Capture the cell that displays the provided text and extract its (x, y) central coordinate. 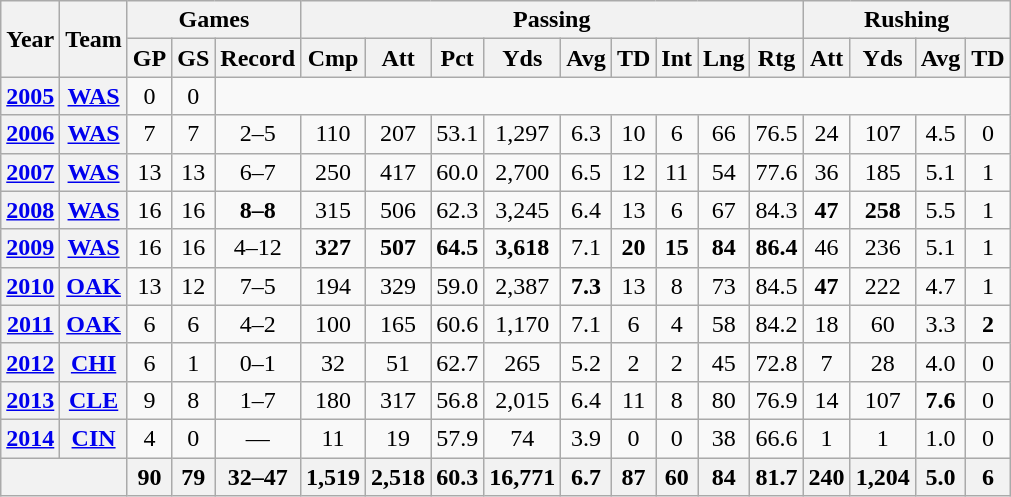
1,297 (522, 134)
3,245 (522, 210)
76.9 (776, 400)
265 (522, 362)
Team (94, 39)
67 (724, 210)
250 (334, 172)
7.3 (586, 286)
84.5 (776, 286)
32 (334, 362)
16,771 (522, 477)
2014 (30, 438)
60.3 (458, 477)
3.3 (940, 324)
0–1 (258, 362)
87 (633, 477)
84.2 (776, 324)
2,015 (522, 400)
2,518 (398, 477)
73 (724, 286)
165 (398, 324)
2010 (30, 286)
2006 (30, 134)
45 (724, 362)
1,204 (882, 477)
507 (398, 248)
Games (214, 20)
80 (724, 400)
10 (633, 134)
CHI (94, 362)
GS (194, 58)
1.0 (940, 438)
180 (334, 400)
66.6 (776, 438)
84.3 (776, 210)
2,387 (522, 286)
Year (30, 39)
5.5 (940, 210)
28 (882, 362)
7–5 (258, 286)
6.5 (586, 172)
18 (826, 324)
2011 (30, 324)
8–8 (258, 210)
Int (677, 58)
19 (398, 438)
329 (398, 286)
185 (882, 172)
14 (826, 400)
4.7 (940, 286)
2005 (30, 96)
2008 (30, 210)
57.9 (458, 438)
222 (882, 286)
36 (826, 172)
90 (149, 477)
59.0 (458, 286)
86.4 (776, 248)
46 (826, 248)
76.5 (776, 134)
6–7 (258, 172)
Rushing (906, 20)
1–7 (258, 400)
58 (724, 324)
62.3 (458, 210)
62.7 (458, 362)
194 (334, 286)
5.0 (940, 477)
38 (724, 438)
32–47 (258, 477)
317 (398, 400)
72.8 (776, 362)
2009 (30, 248)
7.6 (940, 400)
315 (334, 210)
417 (398, 172)
56.8 (458, 400)
9 (149, 400)
258 (882, 210)
CLE (94, 400)
Lng (724, 58)
15 (677, 248)
60.6 (458, 324)
20 (633, 248)
5.2 (586, 362)
Passing (552, 20)
Cmp (334, 58)
77.6 (776, 172)
4–12 (258, 248)
64.5 (458, 248)
54 (724, 172)
51 (398, 362)
79 (194, 477)
327 (334, 248)
3.9 (586, 438)
1,170 (522, 324)
2013 (30, 400)
53.1 (458, 134)
207 (398, 134)
66 (724, 134)
2007 (30, 172)
2,700 (522, 172)
— (258, 438)
4.5 (940, 134)
6.7 (586, 477)
100 (334, 324)
506 (398, 210)
110 (334, 134)
4.0 (940, 362)
240 (826, 477)
6.3 (586, 134)
236 (882, 248)
2–5 (258, 134)
4–2 (258, 324)
Rtg (776, 58)
74 (522, 438)
GP (149, 58)
81.7 (776, 477)
Record (258, 58)
2012 (30, 362)
CIN (94, 438)
Pct (458, 58)
3,618 (522, 248)
60.0 (458, 172)
24 (826, 134)
1,519 (334, 477)
